Detect which cell encompasses the target text, then output its (x, y) center coordinate. 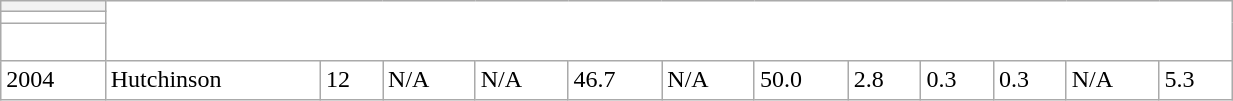
Hutchinson (212, 80)
12 (352, 80)
50.0 (801, 80)
2004 (53, 80)
46.7 (615, 80)
2.8 (884, 80)
5.3 (1196, 80)
